Extract the (x, y) coordinate from the center of the cell holding the provided text.  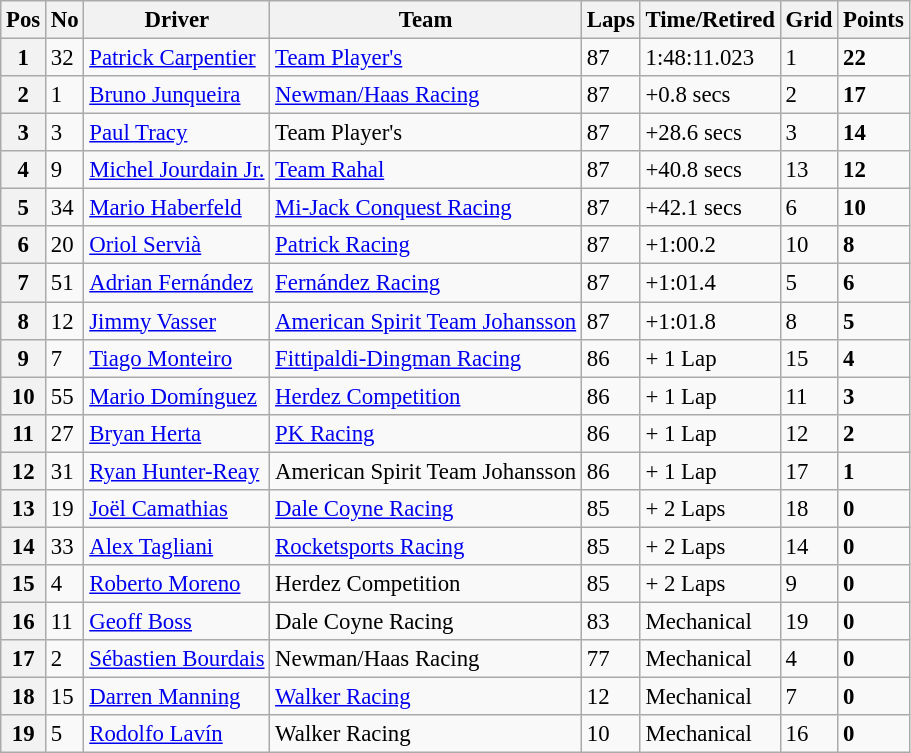
83 (610, 621)
Joël Camathias (177, 509)
Time/Retired (710, 20)
+1:00.2 (710, 245)
33 (65, 546)
+1:01.8 (710, 321)
Bryan Herta (177, 433)
Darren Manning (177, 697)
Michel Jourdain Jr. (177, 170)
Mi-Jack Conquest Racing (426, 208)
Bruno Junqueira (177, 95)
Fittipaldi-Dingman Racing (426, 358)
Fernández Racing (426, 283)
Ryan Hunter-Reay (177, 471)
Adrian Fernández (177, 283)
32 (65, 58)
Paul Tracy (177, 133)
Laps (610, 20)
Team Rahal (426, 170)
Mario Haberfeld (177, 208)
55 (65, 396)
PK Racing (426, 433)
Points (874, 20)
No (65, 20)
Patrick Carpentier (177, 58)
77 (610, 659)
31 (65, 471)
+42.1 secs (710, 208)
+0.8 secs (710, 95)
+28.6 secs (710, 133)
22 (874, 58)
1:48:11.023 (710, 58)
Alex Tagliani (177, 546)
Rodolfo Lavín (177, 734)
Patrick Racing (426, 245)
Rocketsports Racing (426, 546)
27 (65, 433)
Jimmy Vasser (177, 321)
Mario Domínguez (177, 396)
Driver (177, 20)
Grid (808, 20)
20 (65, 245)
Oriol Servià (177, 245)
+40.8 secs (710, 170)
Tiago Monteiro (177, 358)
Sébastien Bourdais (177, 659)
Team (426, 20)
51 (65, 283)
Roberto Moreno (177, 584)
Pos (24, 20)
Geoff Boss (177, 621)
+1:01.4 (710, 283)
34 (65, 208)
